From the cell containing the given text, extract its center point as [x, y] coordinate. 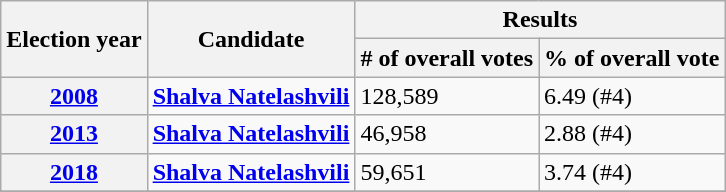
% of overall vote [632, 58]
3.74 (#4) [632, 172]
46,958 [447, 134]
59,651 [447, 172]
2018 [74, 172]
2008 [74, 96]
Candidate [251, 39]
Election year [74, 39]
2013 [74, 134]
2.88 (#4) [632, 134]
Results [540, 20]
6.49 (#4) [632, 96]
128,589 [447, 96]
# of overall votes [447, 58]
